Capture the cell that displays the provided text and extract its [x, y] central coordinate. 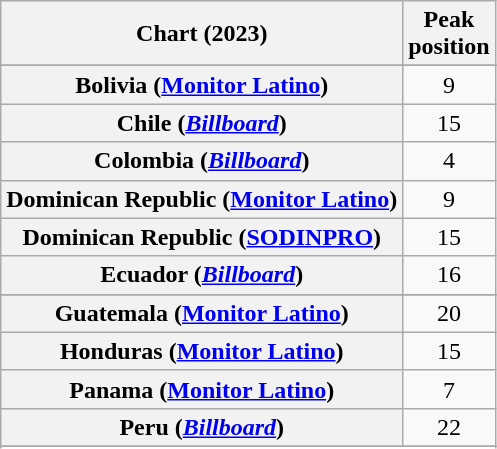
7 [449, 389]
Panama (Monitor Latino) [202, 389]
Bolivia (Monitor Latino) [202, 85]
Ecuador (Billboard) [202, 275]
20 [449, 313]
22 [449, 427]
Dominican Republic (SODINPRO) [202, 237]
Guatemala (Monitor Latino) [202, 313]
Peakposition [449, 34]
Peru (Billboard) [202, 427]
Chart (2023) [202, 34]
4 [449, 161]
Honduras (Monitor Latino) [202, 351]
Colombia (Billboard) [202, 161]
16 [449, 275]
Chile (Billboard) [202, 123]
Dominican Republic (Monitor Latino) [202, 199]
